Determine the [X, Y] coordinate at the center of the cell enclosing the given text.  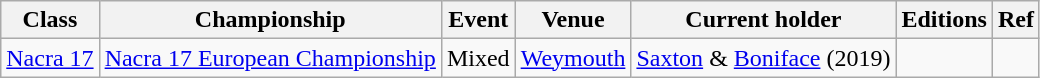
Saxton & Boniface (2019) [764, 58]
Mixed [478, 58]
Weymouth [573, 58]
Editions [944, 20]
Nacra 17 European Championship [270, 58]
Ref [1016, 20]
Current holder [764, 20]
Event [478, 20]
Nacra 17 [50, 58]
Class [50, 20]
Championship [270, 20]
Venue [573, 20]
